For the text-containing cell, return its midpoint in (X, Y) coordinate format. 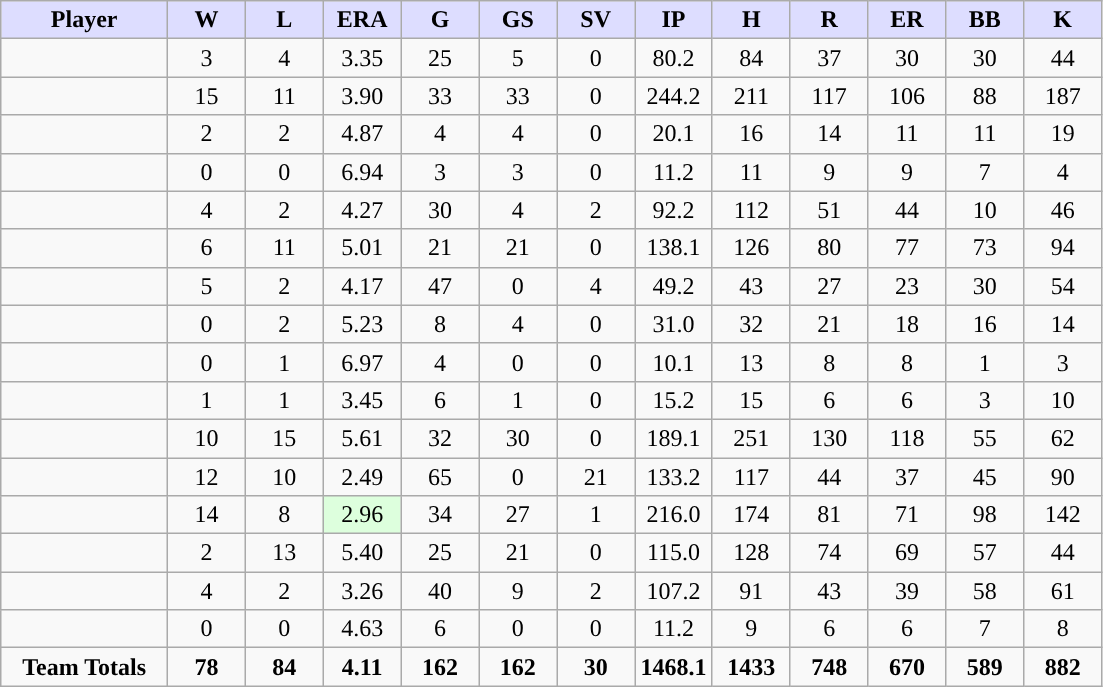
18 (907, 324)
2.49 (362, 477)
1433 (751, 667)
51 (829, 210)
G (440, 20)
670 (907, 667)
98 (985, 515)
54 (1063, 286)
Team Totals (84, 667)
589 (985, 667)
5.40 (362, 553)
3.45 (362, 400)
5.61 (362, 438)
91 (751, 591)
3.26 (362, 591)
46 (1063, 210)
6.94 (362, 172)
128 (751, 553)
49.2 (674, 286)
3.35 (362, 58)
R (829, 20)
2.96 (362, 515)
L (284, 20)
GS (518, 20)
748 (829, 667)
H (751, 20)
3.90 (362, 96)
187 (1063, 96)
73 (985, 248)
251 (751, 438)
61 (1063, 591)
81 (829, 515)
40 (440, 591)
K (1063, 20)
138.1 (674, 248)
5.01 (362, 248)
34 (440, 515)
SV (596, 20)
ERA (362, 20)
6.97 (362, 362)
126 (751, 248)
71 (907, 515)
77 (907, 248)
130 (829, 438)
5.23 (362, 324)
88 (985, 96)
1468.1 (674, 667)
Player (84, 20)
244.2 (674, 96)
174 (751, 515)
39 (907, 591)
133.2 (674, 477)
80.2 (674, 58)
BB (985, 20)
78 (207, 667)
12 (207, 477)
882 (1063, 667)
ER (907, 20)
216.0 (674, 515)
65 (440, 477)
23 (907, 286)
47 (440, 286)
4.11 (362, 667)
4.63 (362, 629)
107.2 (674, 591)
57 (985, 553)
4.27 (362, 210)
10.1 (674, 362)
92.2 (674, 210)
115.0 (674, 553)
4.17 (362, 286)
69 (907, 553)
55 (985, 438)
58 (985, 591)
112 (751, 210)
15.2 (674, 400)
20.1 (674, 134)
IP (674, 20)
19 (1063, 134)
31.0 (674, 324)
94 (1063, 248)
80 (829, 248)
W (207, 20)
118 (907, 438)
62 (1063, 438)
74 (829, 553)
4.87 (362, 134)
211 (751, 96)
90 (1063, 477)
142 (1063, 515)
45 (985, 477)
106 (907, 96)
189.1 (674, 438)
